Find where the given text appears and provide that cell's center as (X, Y) coordinate. 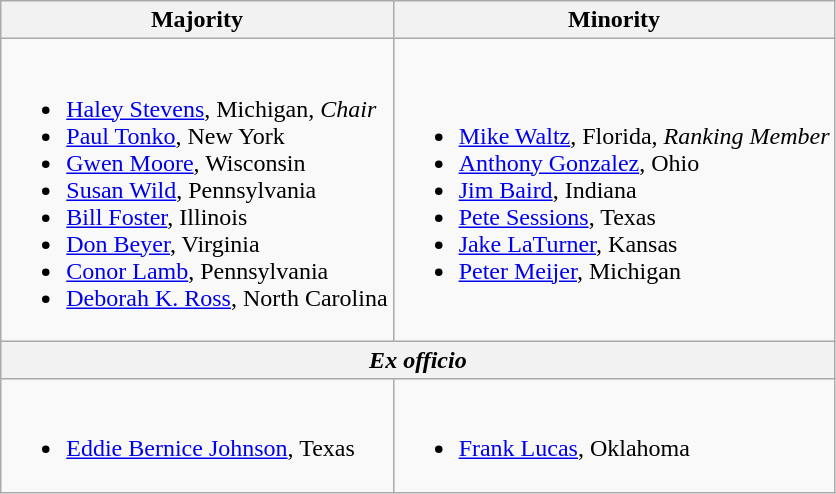
Minority (614, 20)
Mike Waltz, Florida, Ranking MemberAnthony Gonzalez, OhioJim Baird, IndianaPete Sessions, TexasJake LaTurner, KansasPeter Meijer, Michigan (614, 190)
Majority (197, 20)
Eddie Bernice Johnson, Texas (197, 436)
Ex officio (418, 360)
Frank Lucas, Oklahoma (614, 436)
